Extract the (X, Y) coordinate from the center of the cell holding the provided text.  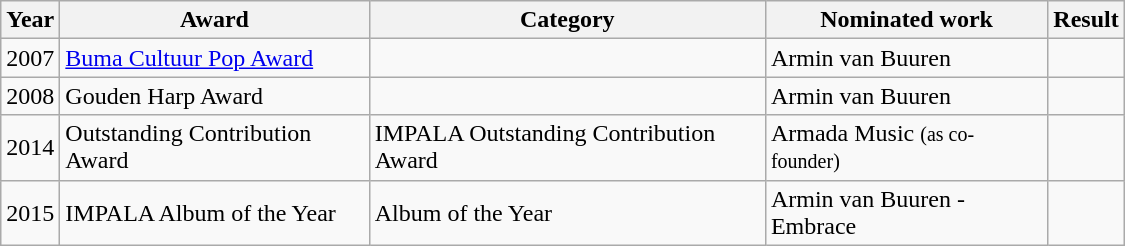
Buma Cultuur Pop Award (214, 58)
Album of the Year (567, 212)
Armin van Buuren - Embrace (906, 212)
2015 (30, 212)
Result (1086, 20)
Gouden Harp Award (214, 96)
IMPALA Album of the Year (214, 212)
IMPALA Outstanding Contribution Award (567, 148)
Category (567, 20)
Year (30, 20)
Armada Music (as co-founder) (906, 148)
2007 (30, 58)
2008 (30, 96)
Nominated work (906, 20)
Outstanding Contribution Award (214, 148)
2014 (30, 148)
Award (214, 20)
